Search for the cell housing the specified text and yield its (X, Y) center coordinate. 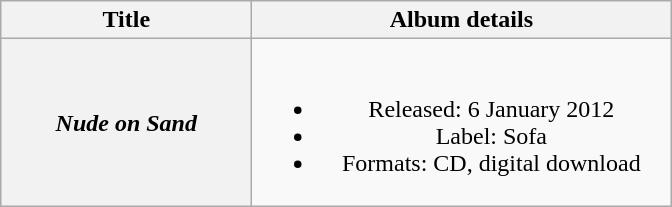
Album details (462, 20)
Released: 6 January 2012Label: SofaFormats: CD, digital download (462, 122)
Title (126, 20)
Nude on Sand (126, 122)
